Output the (x, y) coordinate of the center of the cell containing the given text.  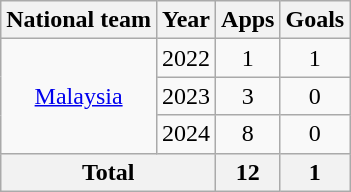
2022 (186, 58)
Malaysia (79, 96)
2024 (186, 134)
Goals (315, 20)
8 (248, 134)
3 (248, 96)
Apps (248, 20)
National team (79, 20)
Year (186, 20)
2023 (186, 96)
Total (108, 172)
12 (248, 172)
